Capture the cell that displays the provided text and extract its [x, y] central coordinate. 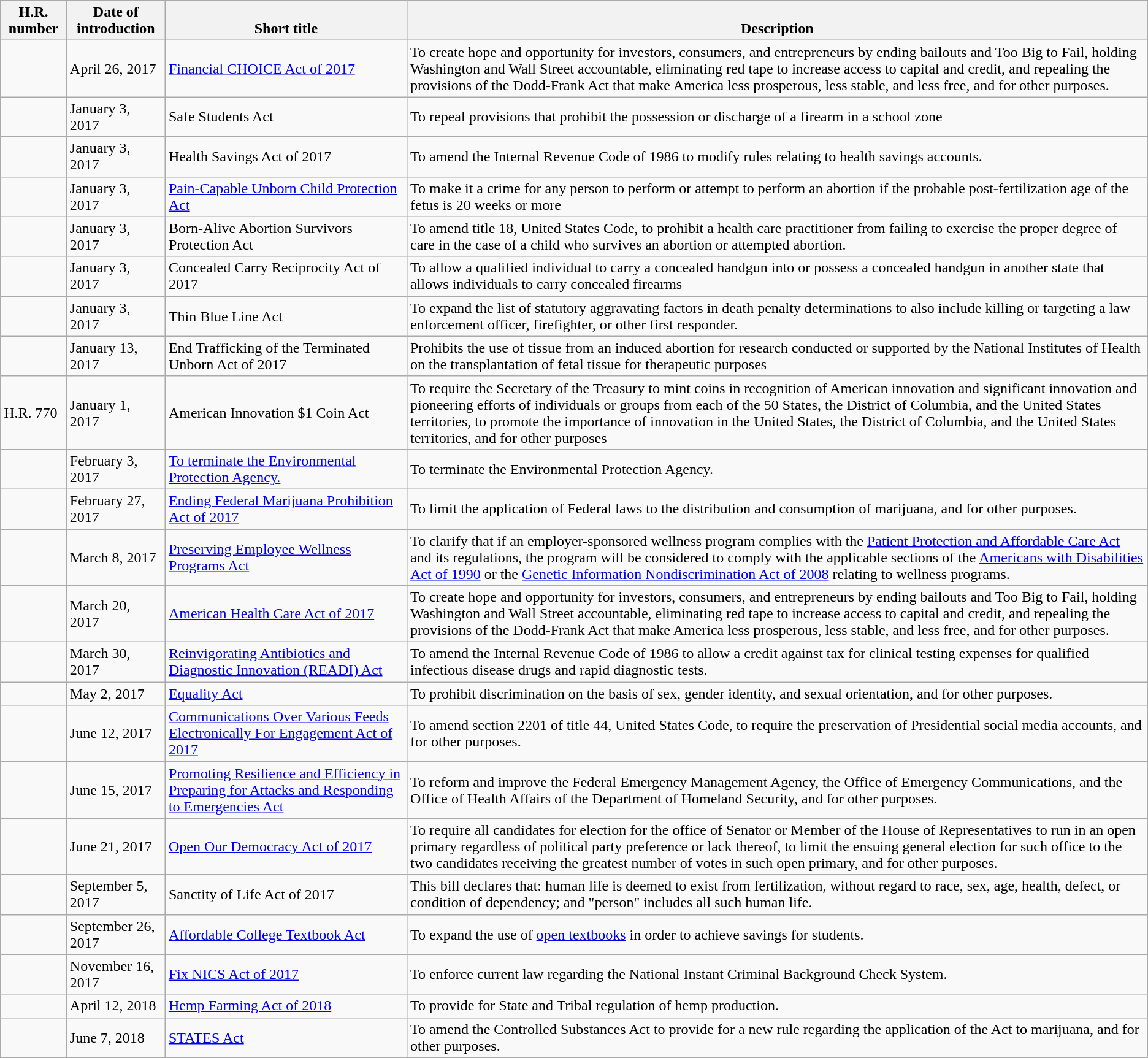
May 2, 2017 [115, 694]
H.R. 770 [34, 412]
Ending Federal Marijuana Prohibition Act of 2017 [286, 509]
End Trafficking of the Terminated Unborn Act of 2017 [286, 356]
Hemp Farming Act of 2018 [286, 1006]
Date of introduction [115, 21]
Sanctity of Life Act of 2017 [286, 894]
To amend section 2201 of title 44, United States Code, to require the preservation of Presidential social media accounts, and for other purposes. [777, 734]
September 26, 2017 [115, 935]
To prohibit discrimination on the basis of sex, gender identity, and sexual orientation, and for other purposes. [777, 694]
February 27, 2017 [115, 509]
Promoting Resilience and Efficiency in Preparing for Attacks and Responding to Emergencies Act [286, 790]
To enforce current law regarding the National Instant Criminal Background Check System. [777, 974]
To limit the application of Federal laws to the distribution and consumption of marijuana, and for other purposes. [777, 509]
STATES Act [286, 1038]
Description [777, 21]
Short title [286, 21]
June 15, 2017 [115, 790]
To amend the Internal Revenue Code of 1986 to modify rules relating to health savings accounts. [777, 157]
Born-Alive Abortion Survivors Protection Act [286, 237]
March 30, 2017 [115, 662]
Fix NICS Act of 2017 [286, 974]
November 16, 2017 [115, 974]
January 1, 2017 [115, 412]
To repeal provisions that prohibit the possession or discharge of a firearm in a school zone [777, 117]
March 8, 2017 [115, 557]
April 12, 2018 [115, 1006]
Financial CHOICE Act of 2017 [286, 69]
To expand the use of open textbooks in order to achieve savings for students. [777, 935]
Pain-Capable Unborn Child Protection Act [286, 196]
To amend the Controlled Substances Act to provide for a new rule regarding the application of the Act to marijuana, and for other purposes. [777, 1038]
February 3, 2017 [115, 469]
Preserving Employee Wellness Programs Act [286, 557]
Reinvigorating Antibiotics and Diagnostic Innovation (READI) Act [286, 662]
Open Our Democracy Act of 2017 [286, 846]
American Innovation $1 Coin Act [286, 412]
Communications Over Various Feeds Electronically For Engagement Act of 2017 [286, 734]
American Health Care Act of 2017 [286, 614]
June 7, 2018 [115, 1038]
Health Savings Act of 2017 [286, 157]
Concealed Carry Reciprocity Act of 2017 [286, 276]
March 20, 2017 [115, 614]
To provide for State and Tribal regulation of hemp production. [777, 1006]
H.R. number [34, 21]
Affordable College Textbook Act [286, 935]
January 13, 2017 [115, 356]
Safe Students Act [286, 117]
Thin Blue Line Act [286, 316]
June 21, 2017 [115, 846]
September 5, 2017 [115, 894]
Equality Act [286, 694]
April 26, 2017 [115, 69]
June 12, 2017 [115, 734]
